Capture the cell that displays the provided text and extract its [x, y] central coordinate. 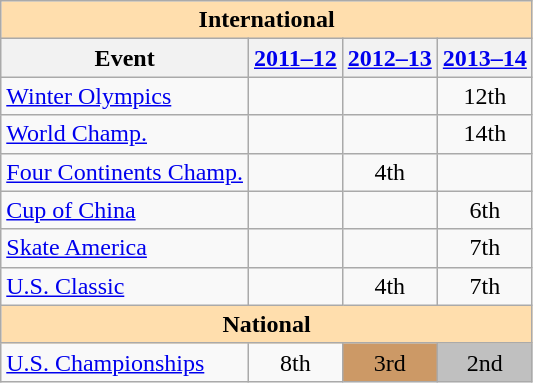
14th [484, 134]
U.S. Championships [125, 362]
2012–13 [390, 58]
National [267, 324]
3rd [390, 362]
Cup of China [125, 210]
U.S. Classic [125, 286]
International [267, 20]
12th [484, 96]
6th [484, 210]
2nd [484, 362]
Skate America [125, 248]
Event [125, 58]
2011–12 [295, 58]
Four Continents Champ. [125, 172]
2013–14 [484, 58]
8th [295, 362]
World Champ. [125, 134]
Winter Olympics [125, 96]
